Find where the given text appears and provide that cell's center as [X, Y] coordinate. 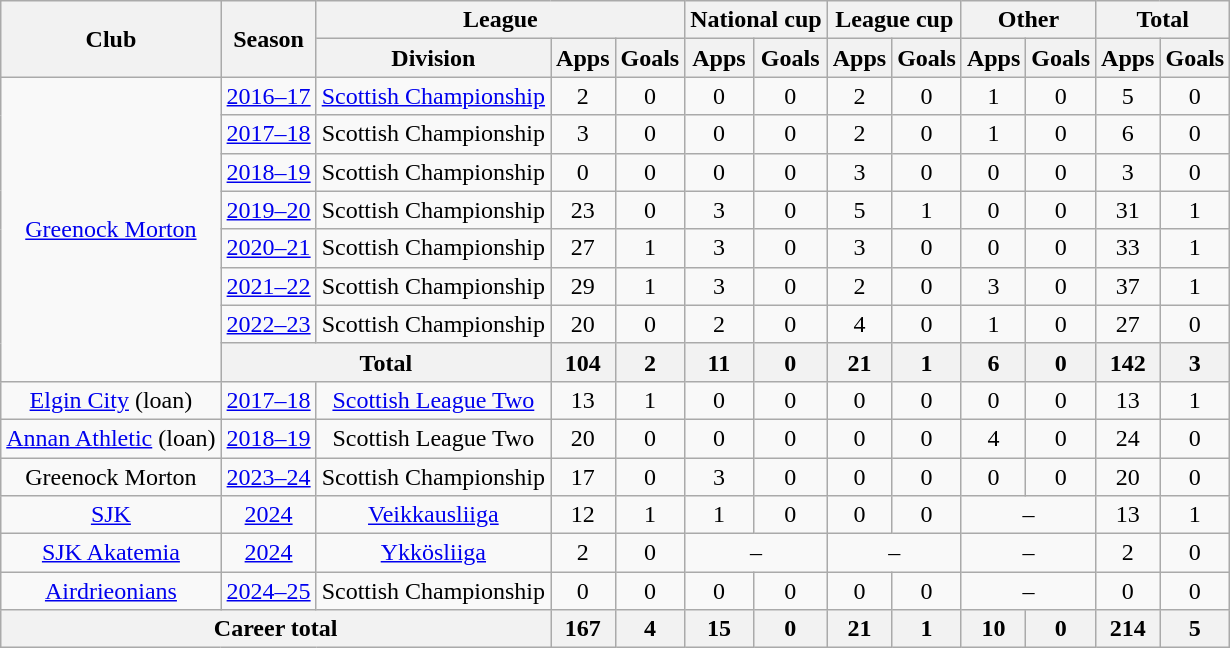
League cup [894, 20]
SJK [111, 515]
Season [268, 39]
15 [719, 629]
104 [583, 362]
2024–25 [268, 591]
2019–20 [268, 210]
Elgin City (loan) [111, 400]
Airdrieonians [111, 591]
Other [1028, 20]
2016–17 [268, 96]
11 [719, 362]
2022–23 [268, 324]
Annan Athletic (loan) [111, 438]
17 [583, 477]
2021–22 [268, 286]
24 [1128, 438]
29 [583, 286]
SJK Akatemia [111, 553]
214 [1128, 629]
2023–24 [268, 477]
33 [1128, 248]
National cup [756, 20]
2020–21 [268, 248]
37 [1128, 286]
23 [583, 210]
Veikkausliiga [433, 515]
10 [993, 629]
Ykkösliiga [433, 553]
Career total [276, 629]
31 [1128, 210]
League [500, 20]
12 [583, 515]
142 [1128, 362]
Club [111, 39]
167 [583, 629]
Division [433, 58]
